Pinpoint the cell where the given text exists, returning its (x, y) midpoint coordinate. 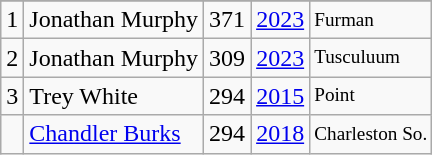
371 (228, 20)
2018 (280, 134)
Tusculuum (371, 58)
2015 (280, 96)
Trey White (114, 96)
1 (12, 20)
Charleston So. (371, 134)
Furman (371, 20)
Chandler Burks (114, 134)
2 (12, 58)
3 (12, 96)
Point (371, 96)
309 (228, 58)
